Capture the cell that displays the provided text and extract its (x, y) central coordinate. 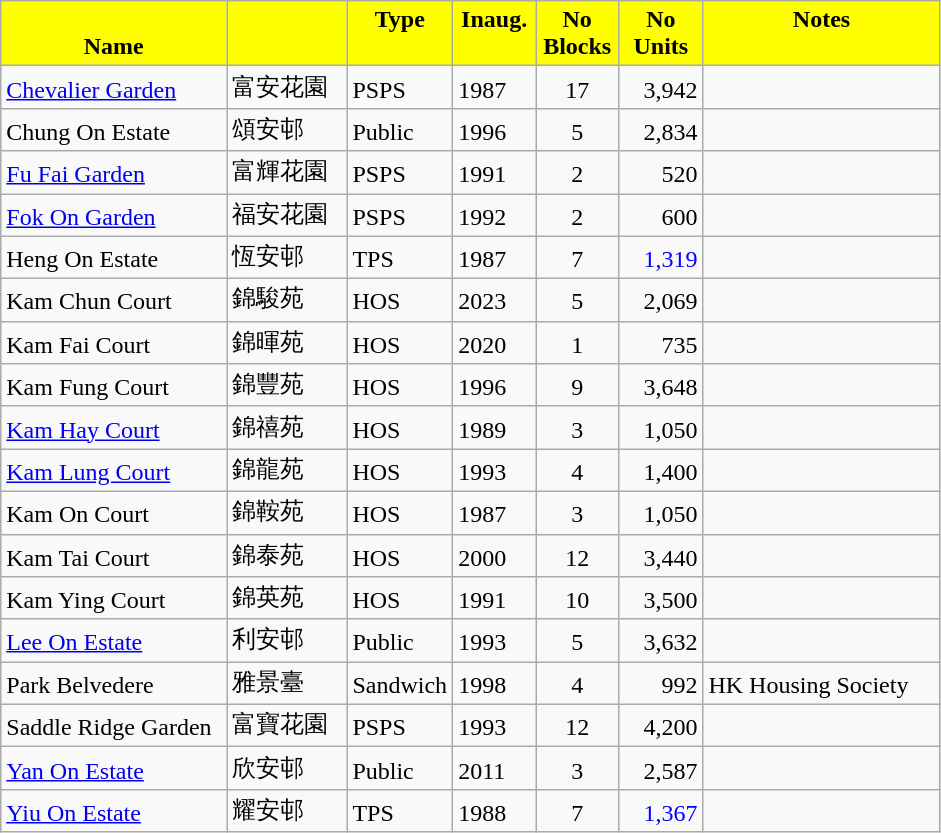
錦英苑 (287, 598)
Kam On Court (114, 512)
錦泰苑 (287, 556)
Type (400, 34)
600 (661, 216)
1989 (494, 428)
雅景臺 (287, 684)
錦駿苑 (287, 300)
Kam Tai Court (114, 556)
2,587 (661, 768)
2011 (494, 768)
Yiu On Estate (114, 810)
Notes (822, 34)
錦暉苑 (287, 342)
Kam Fai Court (114, 342)
欣安邨 (287, 768)
2000 (494, 556)
3,648 (661, 386)
Chevalier Garden (114, 88)
Inaug. (494, 34)
Kam Ying Court (114, 598)
1992 (494, 216)
耀安邨 (287, 810)
9 (578, 386)
錦龍苑 (287, 470)
3,440 (661, 556)
Kam Hay Court (114, 428)
Lee On Estate (114, 640)
3,942 (661, 88)
1,319 (661, 258)
2,069 (661, 300)
Saddle Ridge Garden (114, 726)
2020 (494, 342)
富寶花園 (287, 726)
735 (661, 342)
4,200 (661, 726)
1998 (494, 684)
1988 (494, 810)
Kam Lung Court (114, 470)
利安邨 (287, 640)
Yan On Estate (114, 768)
Fu Fai Garden (114, 172)
頌安邨 (287, 130)
2023 (494, 300)
錦豐苑 (287, 386)
1,367 (661, 810)
錦禧苑 (287, 428)
1 (578, 342)
10 (578, 598)
2,834 (661, 130)
福安花園 (287, 216)
Kam Fung Court (114, 386)
3,632 (661, 640)
富安花園 (287, 88)
No Units (661, 34)
Heng On Estate (114, 258)
Fok On Garden (114, 216)
3,500 (661, 598)
17 (578, 88)
No Blocks (578, 34)
992 (661, 684)
Name (114, 34)
Chung On Estate (114, 130)
Kam Chun Court (114, 300)
HK Housing Society (822, 684)
恆安邨 (287, 258)
Park Belvedere (114, 684)
520 (661, 172)
富輝花園 (287, 172)
Sandwich (400, 684)
錦鞍苑 (287, 512)
1,400 (661, 470)
